Search for the cell housing the specified text and yield its (X, Y) center coordinate. 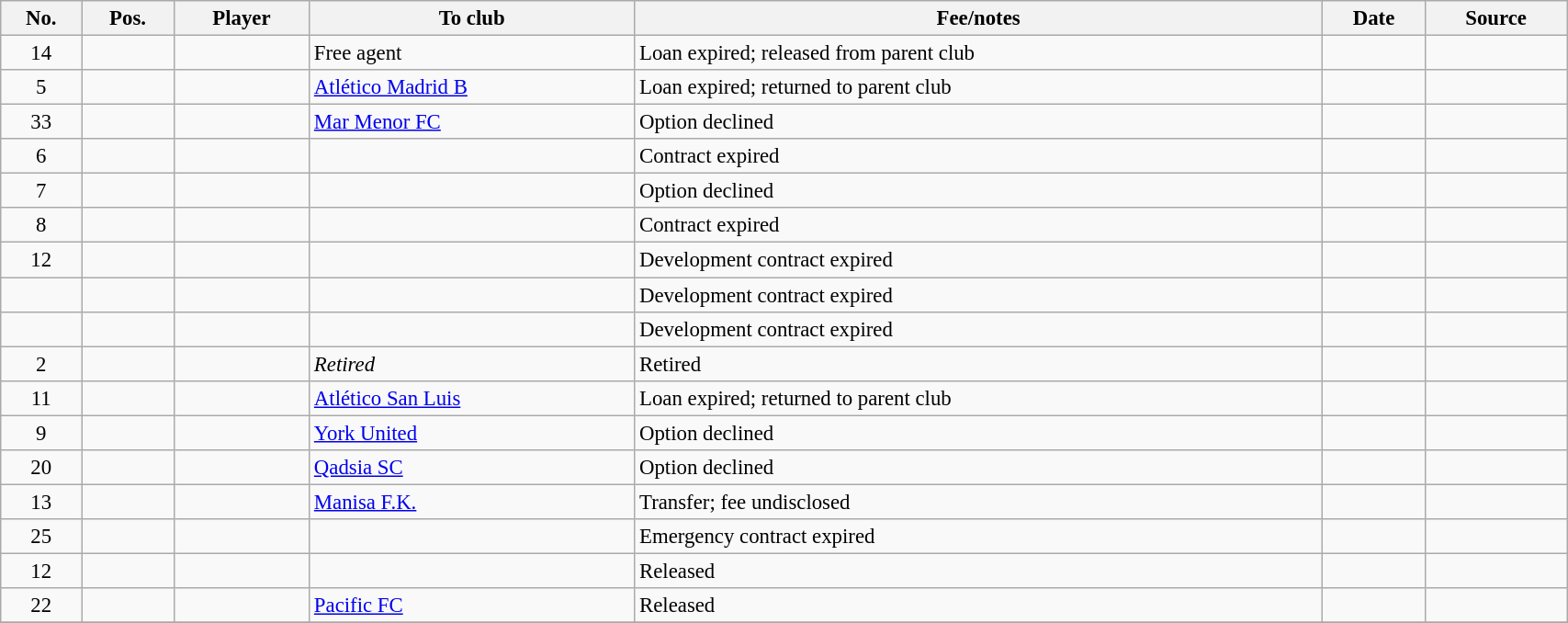
8 (41, 225)
Fee/notes (979, 18)
Qadsia SC (472, 468)
25 (41, 537)
Transfer; fee undisclosed (979, 502)
York United (472, 433)
22 (41, 606)
Mar Menor FC (472, 122)
13 (41, 502)
2 (41, 364)
Pacific FC (472, 606)
6 (41, 156)
7 (41, 191)
11 (41, 398)
Emergency contract expired (979, 537)
Date (1374, 18)
Manisa F.K. (472, 502)
No. (41, 18)
Source (1496, 18)
20 (41, 468)
33 (41, 122)
Atlético Madrid B (472, 87)
To club (472, 18)
9 (41, 433)
Free agent (472, 53)
5 (41, 87)
Player (241, 18)
14 (41, 53)
Atlético San Luis (472, 398)
Loan expired; released from parent club (979, 53)
Pos. (129, 18)
